Identify which cell holds the provided text, then report its [x, y] central coordinate. 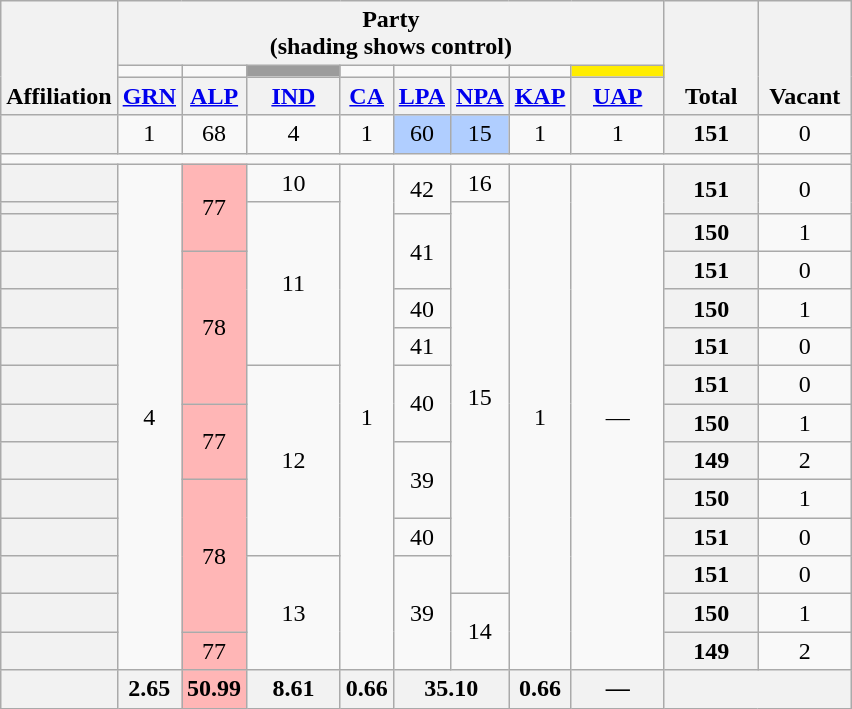
CA [366, 96]
LPA [422, 96]
42 [422, 188]
Total [711, 58]
50.99 [214, 689]
GRN [149, 96]
2.65 [149, 689]
13 [294, 613]
Affiliation [59, 58]
UAP [618, 96]
35.10 [451, 689]
IND [294, 96]
8.61 [294, 689]
60 [422, 134]
Vacant [805, 58]
68 [214, 134]
10 [294, 183]
14 [480, 632]
Party (shading shows control) [390, 34]
11 [294, 284]
ALP [214, 96]
KAP [540, 96]
12 [294, 460]
16 [480, 183]
NPA [480, 96]
